Return the (X, Y) coordinate for the center point of the cell that contains the specified text.  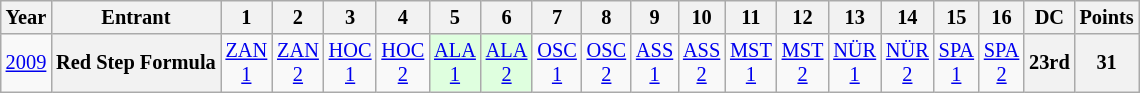
9 (654, 17)
MST1 (751, 63)
15 (956, 17)
2009 (26, 63)
HOC2 (402, 63)
1 (247, 17)
5 (455, 17)
23rd (1049, 63)
4 (402, 17)
7 (556, 17)
Red Step Formula (136, 63)
8 (606, 17)
16 (1002, 17)
3 (350, 17)
ZAN1 (247, 63)
DC (1049, 17)
ZAN2 (298, 63)
SPA1 (956, 63)
OSC1 (556, 63)
ALA1 (455, 63)
SPA2 (1002, 63)
14 (908, 17)
10 (702, 17)
13 (854, 17)
6 (507, 17)
NÜR1 (854, 63)
Entrant (136, 17)
HOC1 (350, 63)
MST2 (803, 63)
11 (751, 17)
12 (803, 17)
OSC2 (606, 63)
ASS2 (702, 63)
31 (1107, 63)
Points (1107, 17)
2 (298, 17)
Year (26, 17)
ALA2 (507, 63)
NÜR2 (908, 63)
ASS1 (654, 63)
